Detect which cell encompasses the target text, then output its [X, Y] center coordinate. 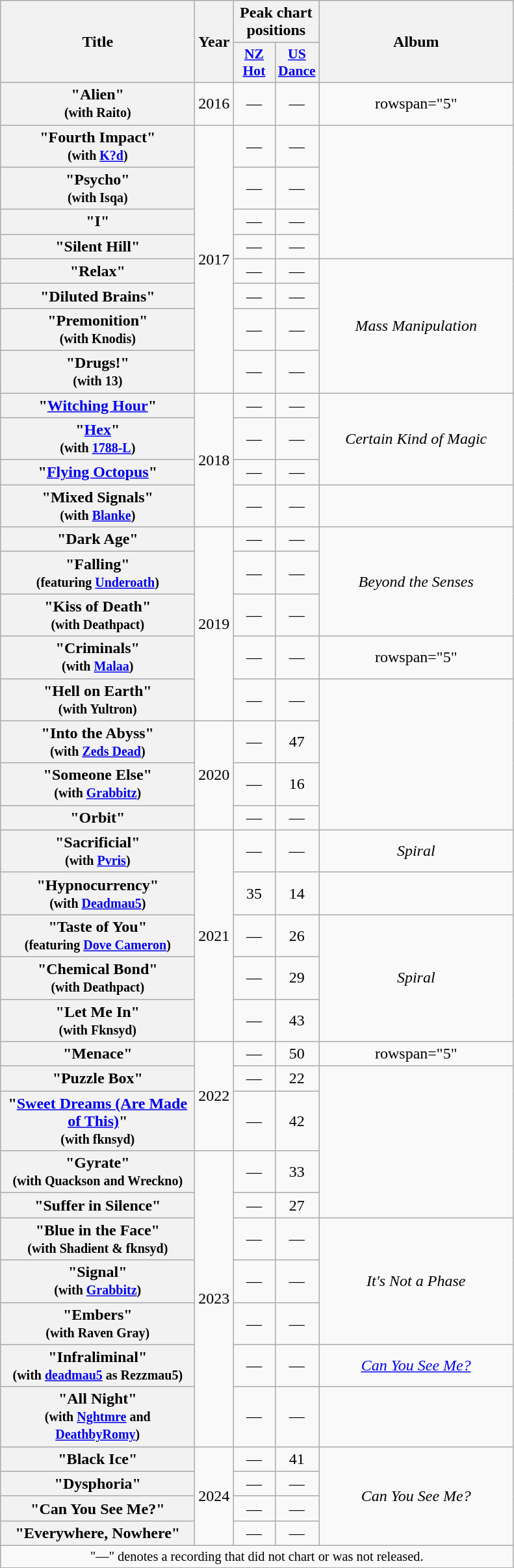
2023 [214, 1298]
"Suffer in Silence" [97, 1205]
Certain Kind of Magic [416, 438]
"Hell on Earth" (with Yultron) [97, 699]
"Hex" (with 1788-L) [97, 439]
"Embers"(with Raven Gray) [97, 1323]
33 [297, 1172]
Year [214, 42]
"Diluted Brains" [97, 296]
"Sweet Dreams (Are Made of This)"(with fknsyd) [97, 1121]
"Drugs!" (with 13) [97, 372]
"Silent Hill" [97, 246]
"Falling" (featuring Underoath) [97, 573]
"Relax" [97, 271]
"Can You See Me?" [97, 1508]
"Alien" (with Raito) [97, 104]
"Psycho" (with Isqa) [97, 188]
2021 [214, 936]
Peak chart positions [276, 22]
Mass Manipulation [416, 326]
"Taste of You" (featuring Dove Cameron) [97, 936]
43 [297, 1020]
2017 [214, 259]
41 [297, 1459]
47 [297, 742]
USDance [297, 62]
"Someone Else" (with Grabbitz) [97, 784]
"Flying Octopus" [97, 472]
2024 [214, 1496]
"Fourth Impact" (with K?d) [97, 146]
"Mixed Signals" (with Blanke) [97, 506]
2016 [214, 104]
NZHot [254, 62]
"Orbit" [97, 817]
"Criminals" (with Malaa) [97, 658]
"—" denotes a recording that did not chart or was not released. [257, 1556]
"Black Ice" [97, 1459]
"Menace" [97, 1054]
2019 [214, 624]
Title [97, 42]
It's Not a Phase [416, 1281]
"Everywhere, Nowhere" [97, 1533]
2022 [214, 1096]
Album [416, 42]
42 [297, 1121]
"Chemical Bond" (with Deathpact) [97, 977]
"Into the Abyss" (with Zeds Dead) [97, 742]
26 [297, 936]
"Blue in the Face"(with Shadient & fknsyd) [97, 1239]
"Gyrate"(with Quackson and Wreckno) [97, 1172]
"Infraliminal"(with deadmau5 as Rezzmau5) [97, 1366]
2018 [214, 459]
29 [297, 977]
"Premonition" (with Knodis) [97, 329]
14 [297, 893]
"Dark Age" [97, 539]
"Puzzle Box" [97, 1079]
Beyond the Senses [416, 582]
"Hypnocurrency" (with Deadmau5) [97, 893]
"I" [97, 222]
50 [297, 1054]
16 [297, 784]
"Kiss of Death" (with Deathpact) [97, 615]
27 [297, 1205]
2020 [214, 775]
35 [254, 893]
"Let Me In" (with Fknsyd) [97, 1020]
"Witching Hour" [97, 405]
"Sacrificial"(with Pvris) [97, 851]
"Dysphoria" [97, 1484]
22 [297, 1079]
"Signal"(with Grabbitz) [97, 1281]
"All Night"(with Nghtmre and DeathbyRomy) [97, 1417]
